Search for the cell housing the specified text and yield its [x, y] center coordinate. 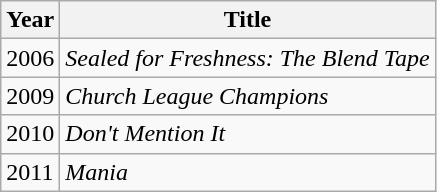
Sealed for Freshness: The Blend Tape [248, 58]
2011 [30, 172]
Don't Mention It [248, 134]
2010 [30, 134]
2006 [30, 58]
Year [30, 20]
Title [248, 20]
Church League Champions [248, 96]
2009 [30, 96]
Mania [248, 172]
